Output the (x, y) coordinate of the center of the cell containing the given text.  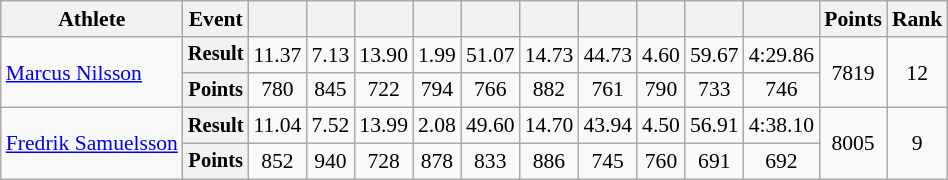
722 (384, 90)
4:29.86 (782, 55)
14.70 (550, 126)
Fredrik Samuelsson (92, 144)
833 (490, 162)
940 (330, 162)
13.90 (384, 55)
878 (437, 162)
7.52 (330, 126)
692 (782, 162)
761 (608, 90)
852 (277, 162)
7819 (853, 72)
59.67 (714, 55)
51.07 (490, 55)
733 (714, 90)
44.73 (608, 55)
Rank (918, 19)
845 (330, 90)
13.99 (384, 126)
760 (661, 162)
790 (661, 90)
886 (550, 162)
Marcus Nilsson (92, 72)
Event (216, 19)
14.73 (550, 55)
882 (550, 90)
7.13 (330, 55)
8005 (853, 144)
780 (277, 90)
49.60 (490, 126)
746 (782, 90)
43.94 (608, 126)
766 (490, 90)
794 (437, 90)
4.50 (661, 126)
745 (608, 162)
11.04 (277, 126)
9 (918, 144)
Athlete (92, 19)
11.37 (277, 55)
2.08 (437, 126)
4:38.10 (782, 126)
728 (384, 162)
691 (714, 162)
1.99 (437, 55)
4.60 (661, 55)
56.91 (714, 126)
12 (918, 72)
